Return the [X, Y] coordinate for the center point of the cell that contains the specified text.  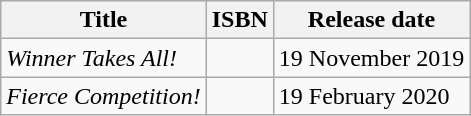
19 February 2020 [371, 96]
Fierce Competition! [104, 96]
ISBN [240, 20]
Release date [371, 20]
19 November 2019 [371, 58]
Title [104, 20]
Winner Takes All! [104, 58]
